Provide the (x, y) coordinate of the cell's center where the given text is located.  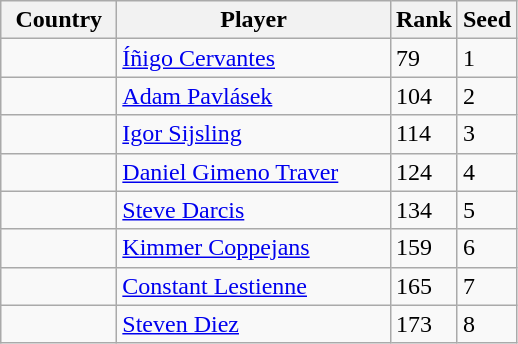
Steve Darcis (254, 210)
4 (486, 172)
Daniel Gimeno Traver (254, 172)
6 (486, 248)
3 (486, 134)
Seed (486, 20)
2 (486, 96)
79 (424, 58)
Steven Diez (254, 324)
Player (254, 20)
1 (486, 58)
Rank (424, 20)
104 (424, 96)
7 (486, 286)
134 (424, 210)
114 (424, 134)
Constant Lestienne (254, 286)
Adam Pavlásek (254, 96)
Igor Sijsling (254, 134)
Kimmer Coppejans (254, 248)
8 (486, 324)
173 (424, 324)
Country (59, 20)
Íñigo Cervantes (254, 58)
124 (424, 172)
5 (486, 210)
165 (424, 286)
159 (424, 248)
